Pinpoint the cell where the given text exists, returning its (X, Y) midpoint coordinate. 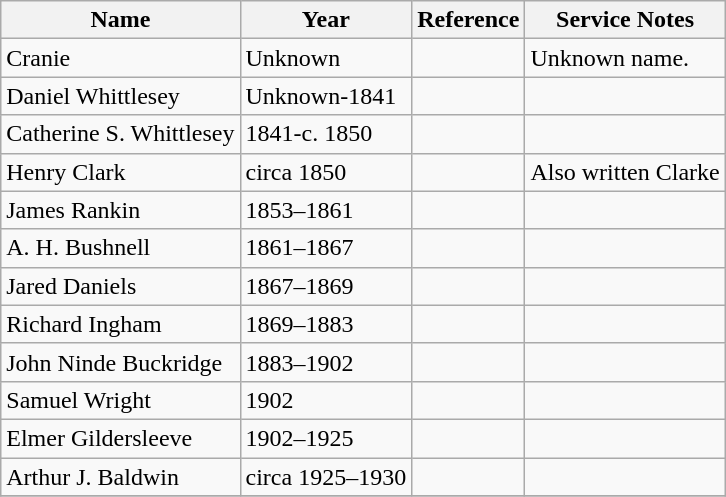
Reference (468, 20)
John Ninde Buckridge (120, 362)
Henry Clark (120, 172)
Richard Ingham (120, 324)
1883–1902 (326, 362)
Jared Daniels (120, 286)
Cranie (120, 58)
Unknown-1841 (326, 96)
Elmer Gildersleeve (120, 438)
Unknown (326, 58)
Unknown name. (625, 58)
1867–1869 (326, 286)
circa 1850 (326, 172)
Samuel Wright (120, 400)
Also written Clarke (625, 172)
1902 (326, 400)
1861–1867 (326, 248)
Daniel Whittlesey (120, 96)
James Rankin (120, 210)
A. H. Bushnell (120, 248)
Arthur J. Baldwin (120, 477)
Name (120, 20)
1902–1925 (326, 438)
1841-c. 1850 (326, 134)
Catherine S. Whittlesey (120, 134)
circa 1925–1930 (326, 477)
Service Notes (625, 20)
1853–1861 (326, 210)
1869–1883 (326, 324)
Year (326, 20)
